Output the (X, Y) coordinate of the center of the cell containing the given text.  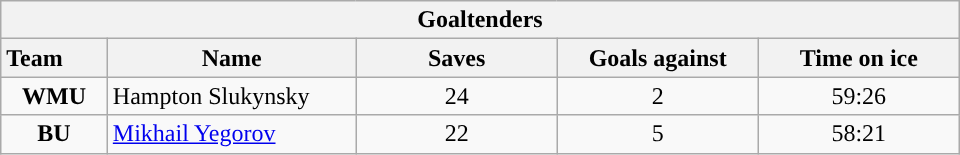
5 (658, 134)
Saves (456, 58)
WMU (54, 96)
58:21 (858, 134)
22 (456, 134)
2 (658, 96)
Goals against (658, 58)
Time on ice (858, 58)
Name (232, 58)
Mikhail Yegorov (232, 134)
BU (54, 134)
24 (456, 96)
Team (54, 58)
Hampton Slukynsky (232, 96)
Goaltenders (480, 20)
59:26 (858, 96)
